Return (x, y) of the center of cell containing provided text 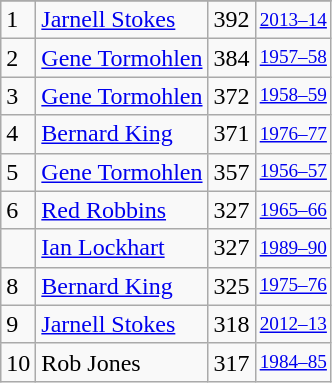
325 (232, 286)
2012–13 (293, 324)
6 (18, 210)
1957–58 (293, 58)
8 (18, 286)
9 (18, 324)
357 (232, 172)
5 (18, 172)
392 (232, 20)
371 (232, 134)
Rob Jones (122, 362)
1958–59 (293, 96)
Ian Lockhart (122, 248)
2 (18, 58)
317 (232, 362)
Red Robbins (122, 210)
1984–85 (293, 362)
1956–57 (293, 172)
372 (232, 96)
1965–66 (293, 210)
2013–14 (293, 20)
4 (18, 134)
1975–76 (293, 286)
384 (232, 58)
1989–90 (293, 248)
1 (18, 20)
10 (18, 362)
318 (232, 324)
3 (18, 96)
1976–77 (293, 134)
